From the cell containing the given text, extract its center point as (X, Y) coordinate. 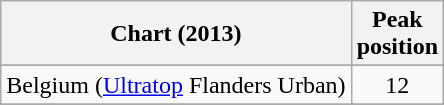
12 (397, 85)
Peakposition (397, 34)
Belgium (Ultratop Flanders Urban) (176, 85)
Chart (2013) (176, 34)
